Pinpoint the cell where the given text exists, returning its (X, Y) midpoint coordinate. 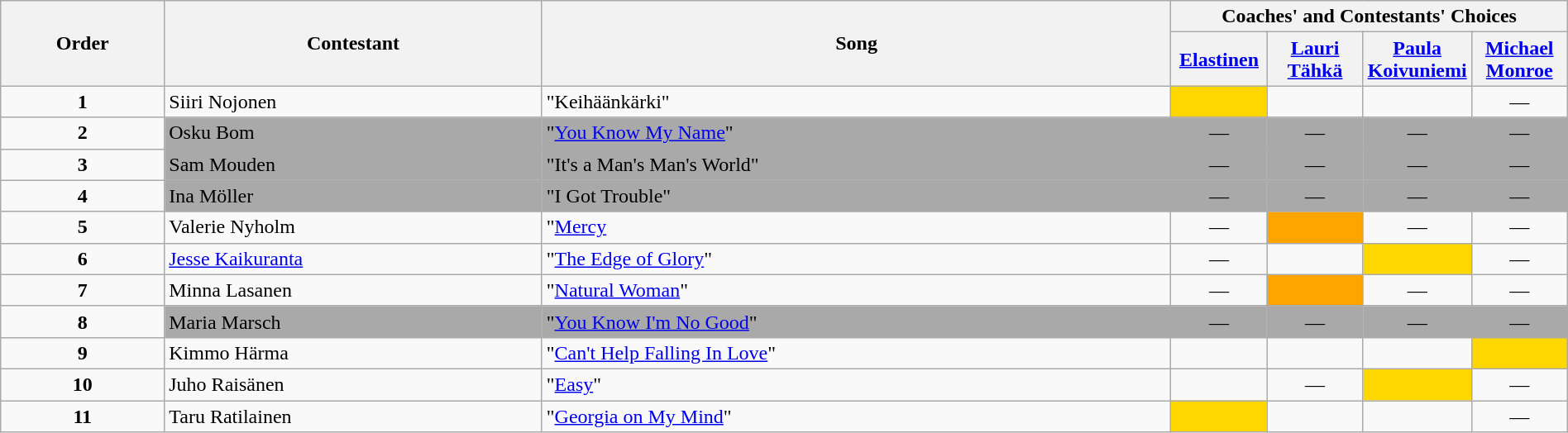
Jesse Kaikuranta (354, 259)
4 (83, 196)
Valerie Nyholm (354, 227)
Taru Ratilainen (354, 416)
7 (83, 290)
Lauri Tähkä (1315, 59)
5 (83, 227)
"Georgia on My Mind" (857, 416)
Paula Koivuniemi (1417, 59)
3 (83, 164)
"You Know My Name" (857, 133)
8 (83, 321)
"Easy" (857, 384)
Order (83, 43)
Song (857, 43)
1 (83, 102)
"The Edge of Glory" (857, 259)
"You Know I'm No Good" (857, 321)
11 (83, 416)
6 (83, 259)
Elastinen (1219, 59)
Minna Lasanen (354, 290)
"Natural Woman" (857, 290)
Michael Monroe (1519, 59)
"Keihäänkärki" (857, 102)
"Can't Help Falling In Love" (857, 353)
Kimmo Härma (354, 353)
Juho Raisänen (354, 384)
Maria Marsch (354, 321)
Siiri Nojonen (354, 102)
Sam Mouden (354, 164)
"I Got Trouble" (857, 196)
2 (83, 133)
"It's a Man's Man's World" (857, 164)
"Mercy (857, 227)
Osku Bom (354, 133)
Ina Möller (354, 196)
9 (83, 353)
Contestant (354, 43)
10 (83, 384)
Coaches' and Contestants' Choices (1370, 17)
